Detect which cell encompasses the target text, then output its (X, Y) center coordinate. 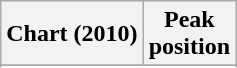
Peakposition (189, 34)
Chart (2010) (72, 34)
